Find where the given text appears and provide that cell's center as (x, y) coordinate. 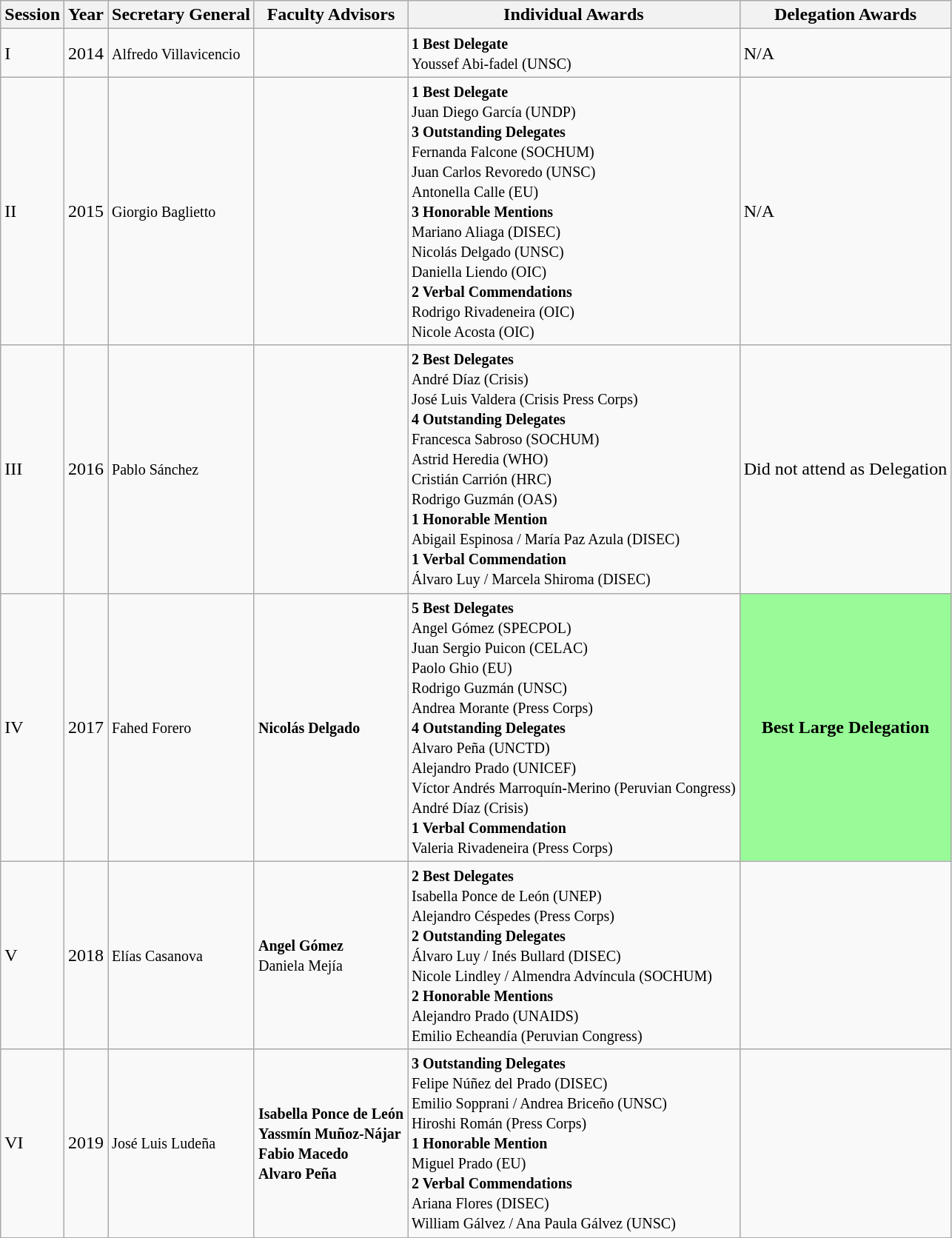
Secretary General (181, 15)
2014 (86, 53)
Angel GómezDaniela Mejía (330, 955)
Alfredo Villavicencio (181, 53)
Isabella Ponce de LeónYassmín Muñoz-NájarFabio MacedoAlvaro Peña (330, 1143)
2018 (86, 955)
Fahed Forero (181, 727)
II (33, 211)
2017 (86, 727)
2016 (86, 469)
VI (33, 1143)
Best Large Delegation (845, 727)
2015 (86, 211)
IV (33, 727)
Elías Casanova (181, 955)
Faculty Advisors (330, 15)
Nicolás Delgado (330, 727)
Giorgio Baglietto (181, 211)
2019 (86, 1143)
Session (33, 15)
V (33, 955)
1 Best DelegateYoussef Abi-fadel (UNSC) (574, 53)
Delegation Awards (845, 15)
Pablo Sánchez (181, 469)
José Luis Ludeña (181, 1143)
I (33, 53)
III (33, 469)
Individual Awards (574, 15)
Year (86, 15)
Did not attend as Delegation (845, 469)
